Find where the given text appears and provide that cell's center as (X, Y) coordinate. 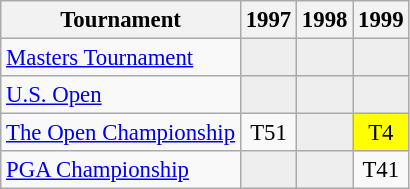
1999 (381, 20)
T4 (381, 133)
1997 (268, 20)
Masters Tournament (121, 58)
T41 (381, 170)
Tournament (121, 20)
The Open Championship (121, 133)
PGA Championship (121, 170)
T51 (268, 133)
U.S. Open (121, 95)
1998 (325, 20)
